Capture the cell that displays the provided text and extract its (X, Y) central coordinate. 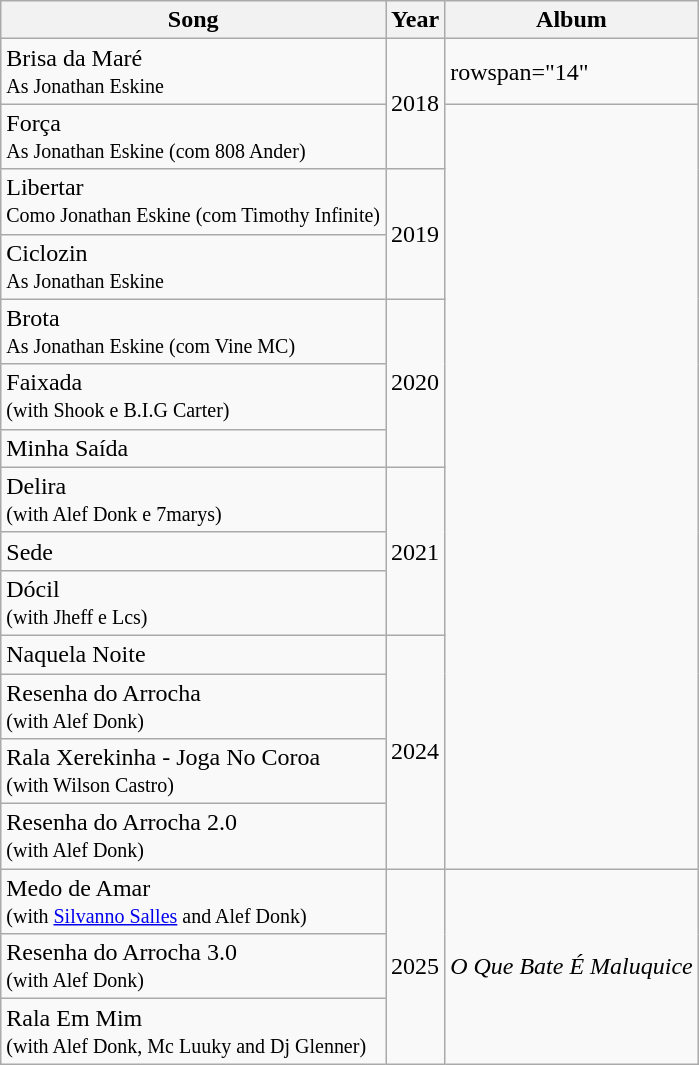
Resenha do Arrocha 2.0(with Alef Donk) (194, 836)
Rala Xerekinha - Joga No Coroa(with Wilson Castro) (194, 772)
2019 (416, 234)
Resenha do Arrocha 3.0(with Alef Donk) (194, 966)
Year (416, 20)
Sede (194, 551)
rowspan="14" (572, 72)
CiclozinAs Jonathan Eskine (194, 266)
Faixada(with Shook e B.I.G Carter) (194, 396)
2021 (416, 551)
Minha Saída (194, 448)
Dócil(with Jheff e Lcs) (194, 602)
2020 (416, 383)
2018 (416, 104)
2025 (416, 966)
Naquela Noite (194, 654)
Medo de Amar(with Silvanno Salles and Alef Donk) (194, 902)
Album (572, 20)
Delira(with Alef Donk e 7marys) (194, 500)
O Que Bate É Maluquice (572, 966)
Rala Em Mim(with Alef Donk, Mc Luuky and Dj Glenner) (194, 1032)
Brisa da MaréAs Jonathan Eskine (194, 72)
ForçaAs Jonathan Eskine (com 808 Ander) (194, 136)
Resenha do Arrocha(with Alef Donk) (194, 706)
LibertarComo Jonathan Eskine (com Timothy Infinite) (194, 202)
Song (194, 20)
BrotaAs Jonathan Eskine (com Vine MC) (194, 332)
2024 (416, 752)
